Locate the cell with the specified text and output its [X, Y] center coordinate. 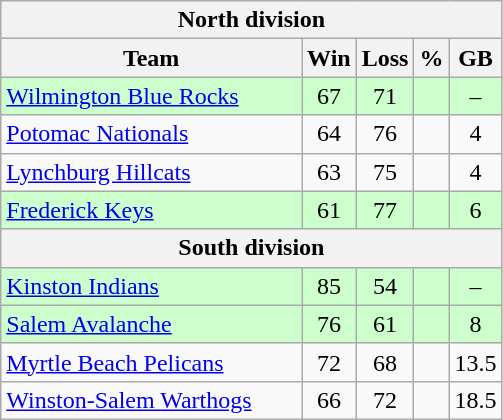
Team [152, 58]
North division [252, 20]
Kinston Indians [152, 286]
68 [385, 362]
6 [476, 210]
18.5 [476, 400]
66 [330, 400]
67 [330, 96]
63 [330, 172]
8 [476, 324]
Wilmington Blue Rocks [152, 96]
GB [476, 58]
Winston-Salem Warthogs [152, 400]
% [432, 58]
Salem Avalanche [152, 324]
13.5 [476, 362]
71 [385, 96]
Lynchburg Hillcats [152, 172]
54 [385, 286]
South division [252, 248]
77 [385, 210]
64 [330, 134]
Myrtle Beach Pelicans [152, 362]
Win [330, 58]
Frederick Keys [152, 210]
Potomac Nationals [152, 134]
Loss [385, 58]
75 [385, 172]
85 [330, 286]
